Find where the given text appears and provide that cell's center as [X, Y] coordinate. 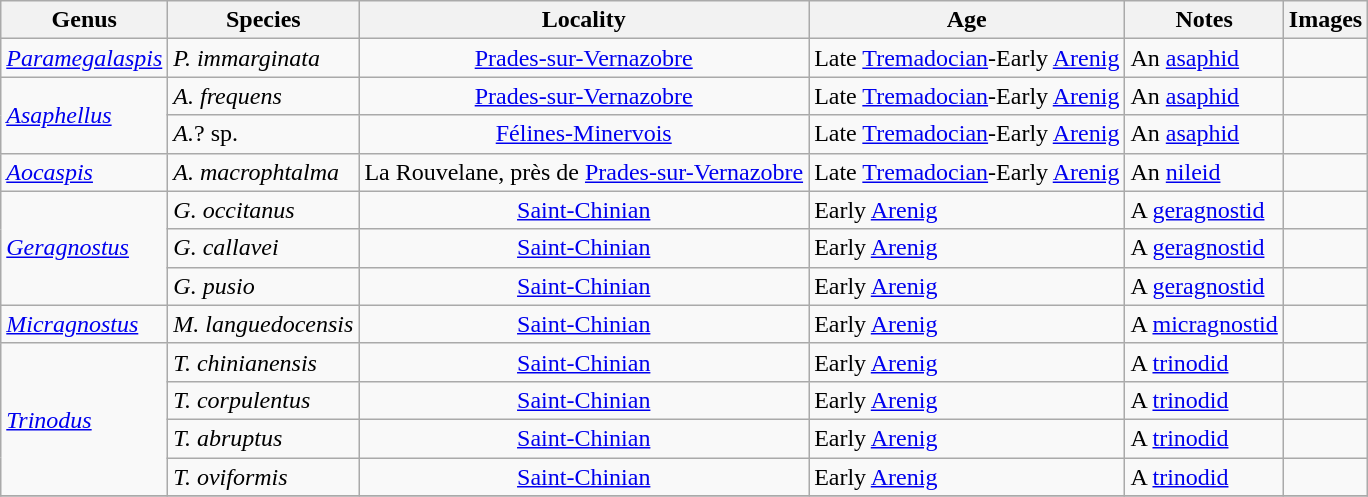
T. chinianensis [264, 362]
M. languedocensis [264, 324]
T. oviformis [264, 477]
A. frequens [264, 96]
Age [967, 20]
Geragnostus [84, 248]
Félines-Minervois [584, 134]
G. occitanus [264, 210]
Micragnostus [84, 324]
Genus [84, 20]
T. corpulentus [264, 400]
Notes [1204, 20]
Paramegalaspis [84, 58]
P. immarginata [264, 58]
G. pusio [264, 286]
T. abruptus [264, 438]
Trinodus [84, 419]
A.? sp. [264, 134]
Locality [584, 20]
A. macrophtalma [264, 172]
A micragnostid [1204, 324]
Aocaspis [84, 172]
An nileid [1204, 172]
Species [264, 20]
G. callavei [264, 248]
Images [1325, 20]
Asaphellus [84, 115]
La Rouvelane, près de Prades-sur-Vernazobre [584, 172]
